Provide the [x, y] coordinate of the cell's center where the given text is located.  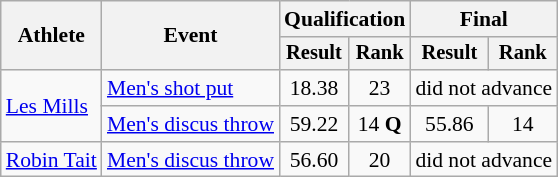
Les Mills [52, 106]
55.86 [449, 124]
Men's discus throw [190, 124]
Men's shot put [190, 88]
did not advance [484, 88]
59.22 [314, 124]
18.38 [314, 88]
23 [380, 88]
Athlete [52, 36]
Event [190, 36]
Final [484, 19]
14 Q [380, 124]
Qualification [344, 19]
14 [522, 124]
